Find where the given text appears and provide that cell's center as (X, Y) coordinate. 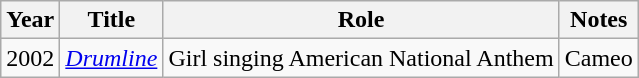
Notes (598, 20)
Cameo (598, 58)
Role (361, 20)
Year (30, 20)
2002 (30, 58)
Girl singing American National Anthem (361, 58)
Drumline (112, 58)
Title (112, 20)
